Return the [X, Y] coordinate for the center point of the cell that contains the specified text.  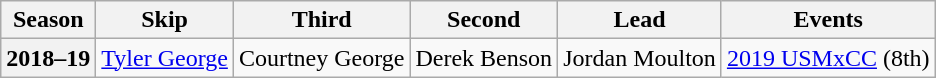
Lead [640, 20]
2018–19 [48, 58]
Events [828, 20]
Season [48, 20]
Derek Benson [484, 58]
Second [484, 20]
Courtney George [322, 58]
Jordan Moulton [640, 58]
Skip [165, 20]
Third [322, 20]
Tyler George [165, 58]
2019 USMxCC (8th) [828, 58]
